Locate the cell with the specified text and output its (x, y) center coordinate. 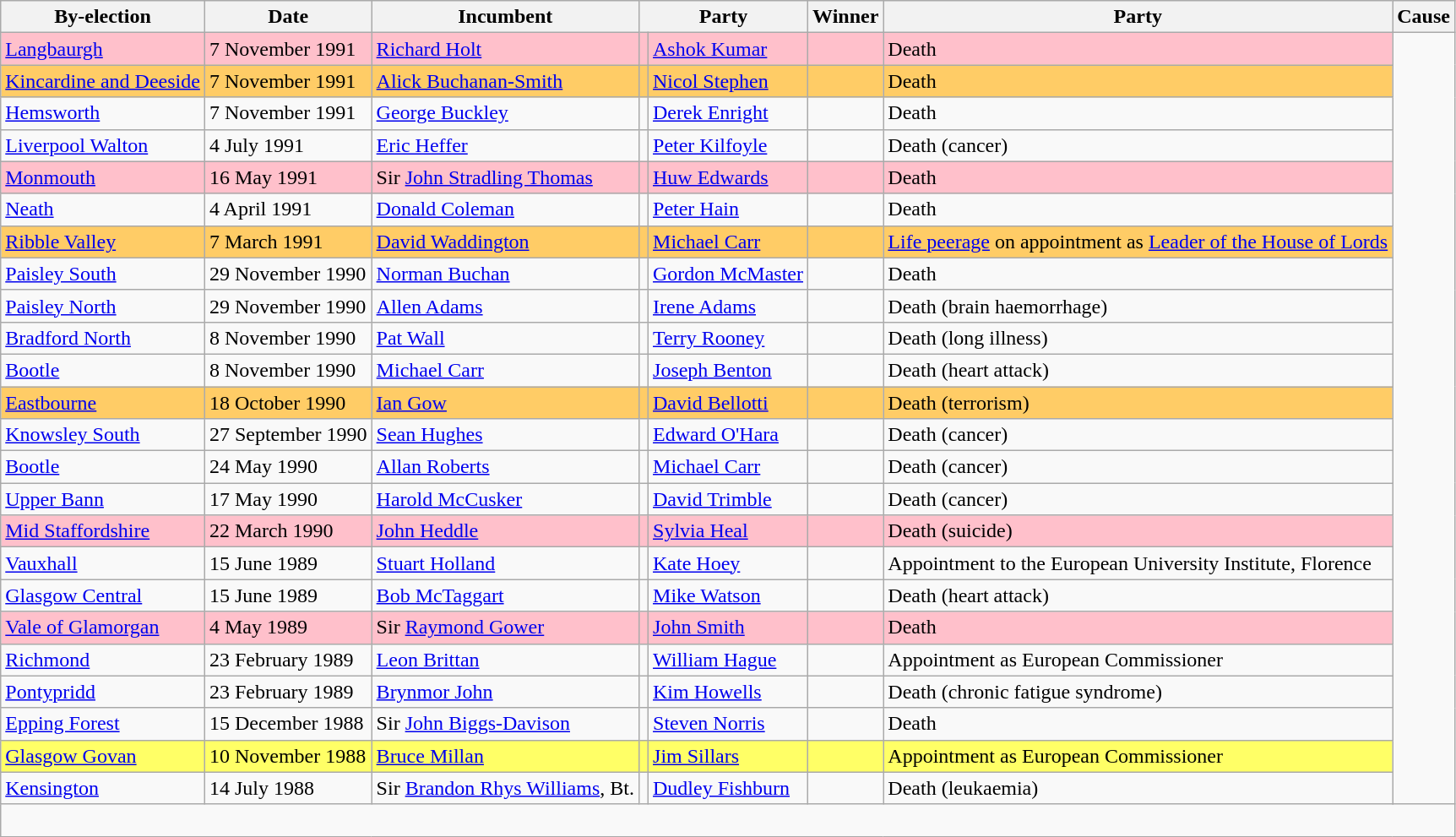
Leon Brittan (505, 660)
Incumbent (505, 17)
Death (leukaemia) (1138, 788)
Ribble Valley (103, 242)
John Heddle (505, 531)
22 March 1990 (288, 531)
Vauxhall (103, 563)
Death (long illness) (1138, 338)
Knowsley South (103, 435)
Huw Edwards (728, 177)
Date (288, 17)
Paisley North (103, 306)
17 May 1990 (288, 499)
Pat Wall (505, 338)
Gordon McMaster (728, 274)
David Bellotti (728, 403)
16 May 1991 (288, 177)
Eastbourne (103, 403)
Ian Gow (505, 403)
7 March 1991 (288, 242)
Glasgow Govan (103, 756)
Bob McTaggart (505, 595)
Hemsworth (103, 113)
Glasgow Central (103, 595)
14 July 1988 (288, 788)
Joseph Benton (728, 370)
William Hague (728, 660)
Paisley South (103, 274)
4 May 1989 (288, 628)
Harold McCusker (505, 499)
Richard Holt (505, 49)
Monmouth (103, 177)
Liverpool Walton (103, 145)
Stuart Holland (505, 563)
Vale of Glamorgan (103, 628)
Kincardine and Deeside (103, 81)
Sir Raymond Gower (505, 628)
Allan Roberts (505, 467)
Kensington (103, 788)
Bradford North (103, 338)
Kate Hoey (728, 563)
Epping Forest (103, 724)
Irene Adams (728, 306)
4 July 1991 (288, 145)
Upper Bann (103, 499)
Mid Staffordshire (103, 531)
Richmond (103, 660)
10 November 1988 (288, 756)
Donald Coleman (505, 209)
Death (suicide) (1138, 531)
Appointment to the European University Institute, Florence (1138, 563)
Brynmor John (505, 692)
Neath (103, 209)
15 December 1988 (288, 724)
Sean Hughes (505, 435)
Allen Adams (505, 306)
Sir Brandon Rhys Williams, Bt. (505, 788)
Life peerage on appointment as Leader of the House of Lords (1138, 242)
Norman Buchan (505, 274)
Sir John Stradling Thomas (505, 177)
Alick Buchanan-Smith (505, 81)
Pontypridd (103, 692)
Death (chronic fatigue syndrome) (1138, 692)
Langbaurgh (103, 49)
Sylvia Heal (728, 531)
Nicol Stephen (728, 81)
Winner (846, 17)
George Buckley (505, 113)
27 September 1990 (288, 435)
Sir John Biggs-Davison (505, 724)
Death (terrorism) (1138, 403)
David Trimble (728, 499)
18 October 1990 (288, 403)
Kim Howells (728, 692)
Steven Norris (728, 724)
Terry Rooney (728, 338)
Derek Enright (728, 113)
Jim Sillars (728, 756)
Peter Hain (728, 209)
Cause (1424, 17)
24 May 1990 (288, 467)
Death (brain haemorrhage) (1138, 306)
Edward O'Hara (728, 435)
Ashok Kumar (728, 49)
4 April 1991 (288, 209)
By-election (103, 17)
David Waddington (505, 242)
Peter Kilfoyle (728, 145)
John Smith (728, 628)
Mike Watson (728, 595)
Dudley Fishburn (728, 788)
Bruce Millan (505, 756)
Eric Heffer (505, 145)
